Provide the (x, y) coordinate of the cell's center where the given text is located.  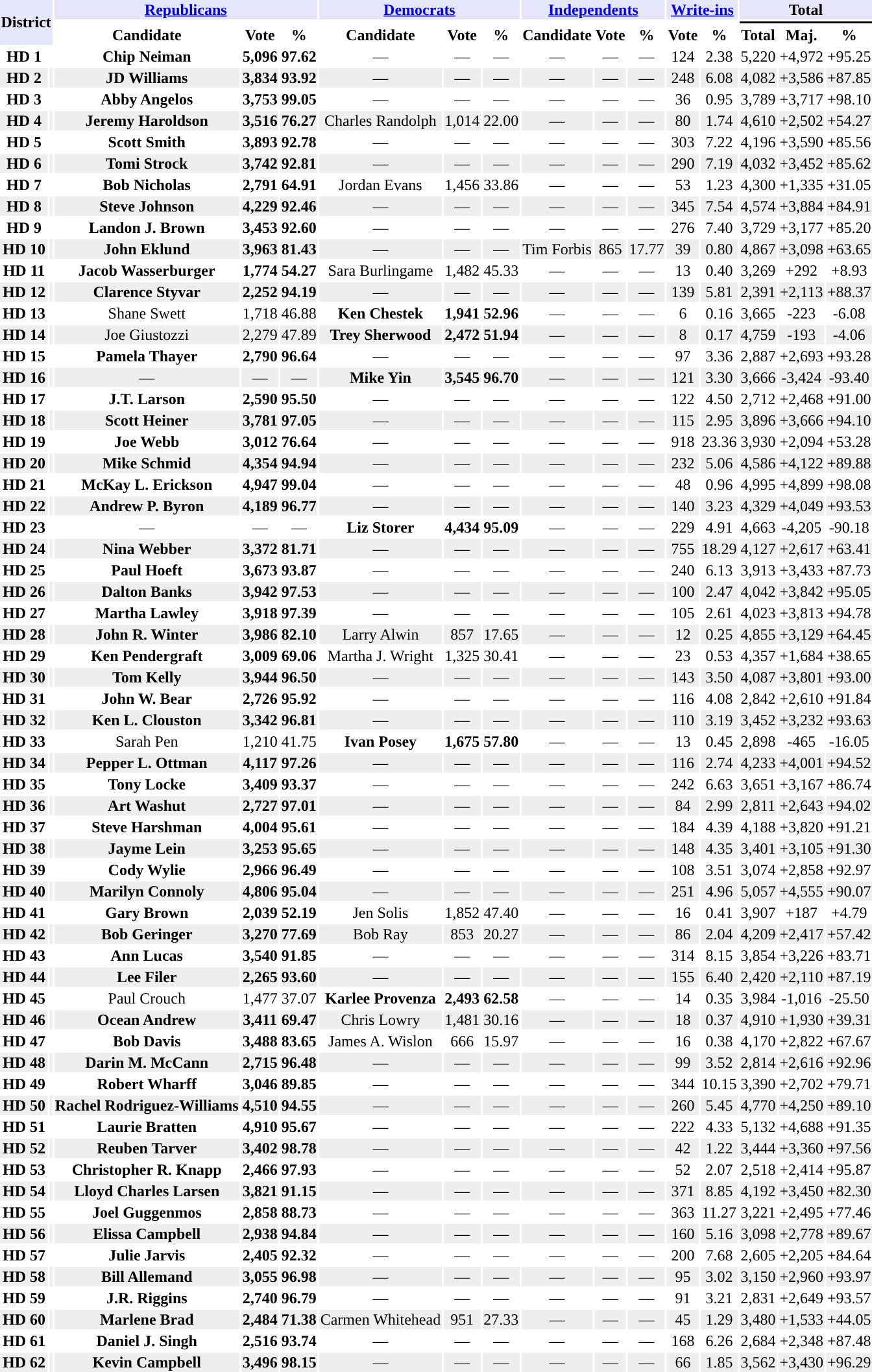
3,046 (260, 1084)
3,540 (260, 956)
3,342 (260, 720)
0.16 (719, 313)
Darin M. McCann (147, 1063)
Bob Davis (147, 1041)
2,858 (260, 1212)
260 (683, 1105)
Reuben Tarver (147, 1148)
363 (683, 1212)
371 (683, 1191)
4,087 (758, 677)
HD 35 (24, 784)
+3,232 (802, 720)
22.00 (501, 121)
3,488 (260, 1041)
15.97 (501, 1041)
+89.88 (849, 463)
184 (683, 827)
+2,649 (802, 1298)
51.94 (501, 335)
HD 46 (24, 1020)
3.50 (719, 677)
0.25 (719, 634)
91.15 (298, 1191)
Tony Locke (147, 784)
97.39 (298, 613)
95 (683, 1277)
Ken L. Clouston (147, 720)
46.88 (298, 313)
Bob Nicholas (147, 185)
+97.56 (849, 1148)
1,482 (462, 271)
+2,414 (802, 1170)
Paul Crouch (147, 998)
+4,049 (802, 506)
12 (683, 634)
2,466 (260, 1170)
0.41 (719, 913)
+87.19 (849, 977)
3,893 (260, 142)
3,742 (260, 163)
98.78 (298, 1148)
+83.71 (849, 956)
7.22 (719, 142)
+63.41 (849, 549)
Bill Allemand (147, 1277)
HD 40 (24, 891)
HD 56 (24, 1234)
+3,842 (802, 592)
+89.67 (849, 1234)
Jayme Lein (147, 848)
2,391 (758, 292)
155 (683, 977)
168 (683, 1341)
+3,884 (802, 206)
Dalton Banks (147, 592)
4,042 (758, 592)
3,753 (260, 99)
+1,533 (802, 1319)
1,481 (462, 1020)
108 (683, 870)
3,411 (260, 1020)
John R. Winter (147, 634)
122 (683, 399)
Lee Filer (147, 977)
3.19 (719, 720)
0.80 (719, 249)
52.19 (298, 913)
4,233 (758, 763)
+3,452 (802, 163)
HD 16 (24, 378)
20.27 (501, 934)
115 (683, 420)
Ocean Andrew (147, 1020)
+3,586 (802, 78)
3,942 (260, 592)
HD 33 (24, 741)
Rachel Rodriguez-Williams (147, 1105)
+2,960 (802, 1277)
5,057 (758, 891)
3.23 (719, 506)
Gary Brown (147, 913)
+95.05 (849, 592)
Republicans (186, 10)
+93.97 (849, 1277)
-1,016 (802, 998)
93.60 (298, 977)
HD 53 (24, 1170)
3,651 (758, 784)
2,684 (758, 1341)
3,390 (758, 1084)
4,574 (758, 206)
+98.08 (849, 485)
Scott Heiner (147, 420)
+54.27 (849, 121)
Sarah Pen (147, 741)
+63.65 (849, 249)
97.26 (298, 763)
96.77 (298, 506)
+53.28 (849, 442)
+4,250 (802, 1105)
HD 6 (24, 163)
0.35 (719, 998)
2,420 (758, 977)
1.29 (719, 1319)
4,995 (758, 485)
3,402 (260, 1148)
HD 13 (24, 313)
HD 50 (24, 1105)
2,252 (260, 292)
4,867 (758, 249)
242 (683, 784)
64.91 (298, 185)
+3,177 (802, 228)
2,516 (260, 1341)
2,842 (758, 699)
97.62 (298, 56)
4.96 (719, 891)
+2,205 (802, 1255)
1.74 (719, 121)
Ivan Posey (380, 741)
344 (683, 1084)
6.26 (719, 1341)
2,727 (260, 806)
3,545 (462, 378)
0.96 (719, 485)
HD 32 (24, 720)
97.53 (298, 592)
95.09 (501, 527)
918 (683, 442)
4,329 (758, 506)
+92.97 (849, 870)
82.10 (298, 634)
HD 39 (24, 870)
30.41 (501, 656)
96.79 (298, 1298)
Tim Forbis (557, 249)
HD 18 (24, 420)
3,673 (260, 570)
HD 17 (24, 399)
+85.20 (849, 228)
6.40 (719, 977)
2,791 (260, 185)
0.95 (719, 99)
+94.52 (849, 763)
Shane Swett (147, 313)
3,009 (260, 656)
94.19 (298, 292)
HD 9 (24, 228)
+3,129 (802, 634)
HD 61 (24, 1341)
+187 (802, 913)
3,150 (758, 1277)
+84.64 (849, 1255)
+2,822 (802, 1041)
4,663 (758, 527)
-3,424 (802, 378)
96.81 (298, 720)
86 (683, 934)
Julie Jarvis (147, 1255)
+91.35 (849, 1127)
Paul Hoeft (147, 570)
3,055 (260, 1277)
3.02 (719, 1277)
3,896 (758, 420)
54.27 (298, 271)
+4,972 (802, 56)
2,726 (260, 699)
McKay L. Erickson (147, 485)
3.36 (719, 356)
HD 26 (24, 592)
Karlee Provenza (380, 998)
200 (683, 1255)
2,518 (758, 1170)
2.04 (719, 934)
290 (683, 163)
Ken Pendergraft (147, 656)
47.89 (298, 335)
HD 49 (24, 1084)
+93.00 (849, 677)
HD 4 (24, 121)
Steve Johnson (147, 206)
3.21 (719, 1298)
+4,899 (802, 485)
96.49 (298, 870)
+77.46 (849, 1212)
2.47 (719, 592)
2,966 (260, 870)
HD 62 (24, 1362)
HD 54 (24, 1191)
+8.93 (849, 271)
5.45 (719, 1105)
+31.05 (849, 185)
Jen Solis (380, 913)
88.73 (298, 1212)
Landon J. Brown (147, 228)
1,014 (462, 121)
HD 47 (24, 1041)
314 (683, 956)
J.R. Riggins (147, 1298)
HD 8 (24, 206)
80 (683, 121)
-16.05 (849, 741)
+3,717 (802, 99)
53 (683, 185)
2,279 (260, 335)
251 (683, 891)
Jordan Evans (380, 185)
Carmen Whitehead (380, 1319)
7.40 (719, 228)
Independents (593, 10)
96.48 (298, 1063)
Pamela Thayer (147, 356)
+91.21 (849, 827)
2,484 (260, 1319)
4,188 (758, 827)
3,918 (260, 613)
+2,778 (802, 1234)
+94.02 (849, 806)
HD 34 (24, 763)
+39.31 (849, 1020)
95.04 (298, 891)
5.81 (719, 292)
+1,930 (802, 1020)
76.64 (298, 442)
+2,468 (802, 399)
HD 5 (24, 142)
Scott Smith (147, 142)
2,265 (260, 977)
99.04 (298, 485)
Pepper L. Ottman (147, 763)
4,300 (758, 185)
+3,433 (802, 570)
HD 24 (24, 549)
HD 1 (24, 56)
3,074 (758, 870)
Tom Kelly (147, 677)
229 (683, 527)
93.87 (298, 570)
100 (683, 592)
755 (683, 549)
1,675 (462, 741)
4.39 (719, 827)
HD 36 (24, 806)
94.55 (298, 1105)
3,913 (758, 570)
+2,110 (802, 977)
+3,813 (802, 613)
2.99 (719, 806)
4.35 (719, 848)
HD 37 (24, 827)
36 (683, 99)
97.93 (298, 1170)
3,253 (260, 848)
17.65 (501, 634)
951 (462, 1319)
3,516 (260, 121)
+2,610 (802, 699)
2,831 (758, 1298)
Joe Giustozzi (147, 335)
7.54 (719, 206)
4,082 (758, 78)
18 (683, 1020)
+94.78 (849, 613)
2,790 (260, 356)
+93.57 (849, 1298)
HD 45 (24, 998)
95.61 (298, 827)
0.17 (719, 335)
Ken Chestek (380, 313)
2,405 (260, 1255)
4,229 (260, 206)
+82.30 (849, 1191)
+84.91 (849, 206)
Bob Geringer (147, 934)
1.85 (719, 1362)
Clarence Styvar (147, 292)
3.30 (719, 378)
96.98 (298, 1277)
45 (683, 1319)
HD 51 (24, 1127)
2,039 (260, 913)
Nina Webber (147, 549)
HD 58 (24, 1277)
+4,122 (802, 463)
2,590 (260, 399)
Abby Angelos (147, 99)
3,789 (758, 99)
95.67 (298, 1127)
276 (683, 228)
+3,801 (802, 677)
27.33 (501, 1319)
+44.05 (849, 1319)
Chris Lowry (380, 1020)
+2,417 (802, 934)
2,493 (462, 998)
+95.87 (849, 1170)
124 (683, 56)
Steve Harshman (147, 827)
+1,684 (802, 656)
1,456 (462, 185)
93.37 (298, 784)
2,605 (758, 1255)
Larry Alwin (380, 634)
45.33 (501, 271)
1,941 (462, 313)
23 (683, 656)
Sara Burlingame (380, 271)
6.13 (719, 570)
+94.10 (849, 420)
10.15 (719, 1084)
4.33 (719, 1127)
3,269 (758, 271)
345 (683, 206)
+64.45 (849, 634)
48 (683, 485)
HD 12 (24, 292)
+38.65 (849, 656)
3,729 (758, 228)
1.22 (719, 1148)
92.46 (298, 206)
4,586 (758, 463)
+2,113 (802, 292)
2,898 (758, 741)
+87.73 (849, 570)
160 (683, 1234)
HD 30 (24, 677)
2,740 (260, 1298)
3,012 (260, 442)
41.75 (298, 741)
+3,430 (802, 1362)
3,496 (260, 1362)
4,189 (260, 506)
3,665 (758, 313)
3,944 (260, 677)
222 (683, 1127)
-6.08 (849, 313)
HD 10 (24, 249)
81.43 (298, 249)
93.92 (298, 78)
HD 27 (24, 613)
105 (683, 613)
+2,502 (802, 121)
92.81 (298, 163)
+3,590 (802, 142)
8 (683, 335)
+3,098 (802, 249)
3,986 (260, 634)
3,930 (758, 442)
+93.53 (849, 506)
97.01 (298, 806)
69.06 (298, 656)
2.07 (719, 1170)
+4,688 (802, 1127)
98.15 (298, 1362)
62.58 (501, 998)
3,444 (758, 1148)
99.05 (298, 99)
95.92 (298, 699)
4,610 (758, 121)
2,887 (758, 356)
HD 55 (24, 1212)
5,096 (260, 56)
3,821 (260, 1191)
+89.10 (849, 1105)
4,806 (260, 891)
95.50 (298, 399)
+90.07 (849, 891)
+2,094 (802, 442)
Marlene Brad (147, 1319)
+4,001 (802, 763)
4,947 (260, 485)
2,938 (260, 1234)
6 (683, 313)
J.T. Larson (147, 399)
83.65 (298, 1041)
3,907 (758, 913)
2.74 (719, 763)
2,715 (260, 1063)
47.40 (501, 913)
110 (683, 720)
0.37 (719, 1020)
HD 11 (24, 271)
Liz Storer (380, 527)
4,510 (260, 1105)
Andrew P. Byron (147, 506)
HD 52 (24, 1148)
3,453 (260, 228)
-193 (802, 335)
84 (683, 806)
4,023 (758, 613)
+95.25 (849, 56)
3,781 (260, 420)
8.85 (719, 1191)
97.05 (298, 420)
4,770 (758, 1105)
+91.84 (849, 699)
3,409 (260, 784)
3,221 (758, 1212)
HD 23 (24, 527)
+1,335 (802, 185)
+91.30 (849, 848)
+3,360 (802, 1148)
+87.85 (849, 78)
4,004 (260, 827)
97 (683, 356)
248 (683, 78)
Bob Ray (380, 934)
James A. Wislon (380, 1041)
2,712 (758, 399)
4,354 (260, 463)
66 (683, 1362)
Joe Webb (147, 442)
666 (462, 1041)
91 (683, 1298)
3.51 (719, 870)
-4.06 (849, 335)
HD 42 (24, 934)
+2,616 (802, 1063)
+93.63 (849, 720)
5.06 (719, 463)
2,811 (758, 806)
+85.56 (849, 142)
HD 48 (24, 1063)
+98.10 (849, 99)
2.38 (719, 56)
+2,348 (802, 1341)
HD 7 (24, 185)
-465 (802, 741)
96.64 (298, 356)
52 (683, 1170)
+2,693 (802, 356)
42 (683, 1148)
6.63 (719, 784)
+57.42 (849, 934)
HD 44 (24, 977)
-223 (802, 313)
Ann Lucas (147, 956)
5.16 (719, 1234)
-4,205 (802, 527)
1,210 (260, 741)
John W. Bear (147, 699)
Charles Randolph (380, 121)
857 (462, 634)
8.15 (719, 956)
3,098 (758, 1234)
4,192 (758, 1191)
Christopher R. Knapp (147, 1170)
37.07 (298, 998)
99 (683, 1063)
Mike Yin (380, 378)
+3,226 (802, 956)
0.53 (719, 656)
33.86 (501, 185)
4,357 (758, 656)
-90.18 (849, 527)
1,774 (260, 271)
Marilyn Connoly (147, 891)
143 (683, 677)
4,032 (758, 163)
Laurie Bratten (147, 1127)
0.38 (719, 1041)
4,434 (462, 527)
1.23 (719, 185)
92.32 (298, 1255)
91.85 (298, 956)
71.38 (298, 1319)
92.78 (298, 142)
4,127 (758, 549)
Cody Wylie (147, 870)
Tomi Strock (147, 163)
139 (683, 292)
14 (683, 998)
3,480 (758, 1319)
Trey Sherwood (380, 335)
+2,643 (802, 806)
2,814 (758, 1063)
140 (683, 506)
4.08 (719, 699)
57.80 (501, 741)
Democrats (419, 10)
76.27 (298, 121)
+3,167 (802, 784)
HD 22 (24, 506)
81.71 (298, 549)
1,477 (260, 998)
+96.29 (849, 1362)
1,718 (260, 313)
7.68 (719, 1255)
Martha J. Wright (380, 656)
3,270 (260, 934)
4.50 (719, 399)
3,452 (758, 720)
1,325 (462, 656)
-93.40 (849, 378)
77.69 (298, 934)
-25.50 (849, 998)
2.61 (719, 613)
John Eklund (147, 249)
0.45 (719, 741)
23.36 (719, 442)
+91.00 (849, 399)
Write-ins (702, 10)
+2,495 (802, 1212)
11.27 (719, 1212)
3,984 (758, 998)
HD 60 (24, 1319)
District (26, 22)
5,132 (758, 1127)
+88.37 (849, 292)
3,963 (260, 249)
+79.71 (849, 1084)
HD 31 (24, 699)
3.52 (719, 1063)
+92.96 (849, 1063)
+2,702 (802, 1084)
HD 59 (24, 1298)
52.96 (501, 313)
121 (683, 378)
HD 15 (24, 356)
94.94 (298, 463)
17.77 (646, 249)
+2,617 (802, 549)
303 (683, 142)
+85.62 (849, 163)
+93.28 (849, 356)
4,855 (758, 634)
Robert Wharff (147, 1084)
2.95 (719, 420)
Chip Neiman (147, 56)
Maj. (802, 35)
Mike Schmid (147, 463)
232 (683, 463)
3,372 (260, 549)
JD Williams (147, 78)
Joel Guggenmos (147, 1212)
+4.79 (849, 913)
96.50 (298, 677)
94.84 (298, 1234)
3,666 (758, 378)
HD 2 (24, 78)
+87.48 (849, 1341)
3,854 (758, 956)
HD 41 (24, 913)
93.74 (298, 1341)
+292 (802, 271)
4,209 (758, 934)
1,852 (462, 913)
7.19 (719, 163)
HD 25 (24, 570)
HD 20 (24, 463)
+67.67 (849, 1041)
865 (610, 249)
Martha Lawley (147, 613)
2,472 (462, 335)
3,834 (260, 78)
+4,555 (802, 891)
+3,105 (802, 848)
6.08 (719, 78)
HD 38 (24, 848)
+3,450 (802, 1191)
89.85 (298, 1084)
148 (683, 848)
4.91 (719, 527)
Jacob Wasserburger (147, 271)
Jeremy Haroldson (147, 121)
4,196 (758, 142)
Art Washut (147, 806)
96.70 (501, 378)
4,117 (260, 763)
HD 14 (24, 335)
30.16 (501, 1020)
39 (683, 249)
92.60 (298, 228)
HD 3 (24, 99)
4,170 (758, 1041)
Elissa Campbell (147, 1234)
HD 21 (24, 485)
4,759 (758, 335)
0.40 (719, 271)
+3,820 (802, 827)
Kevin Campbell (147, 1362)
HD 29 (24, 656)
HD 28 (24, 634)
240 (683, 570)
+3,666 (802, 420)
69.47 (298, 1020)
5,220 (758, 56)
Lloyd Charles Larsen (147, 1191)
3,401 (758, 848)
Daniel J. Singh (147, 1341)
+2,858 (802, 870)
95.65 (298, 848)
HD 43 (24, 956)
+86.74 (849, 784)
HD 57 (24, 1255)
853 (462, 934)
3,562 (758, 1362)
HD 19 (24, 442)
18.29 (719, 549)
